Return the (X, Y) coordinate for the center point of the cell that contains the specified text.  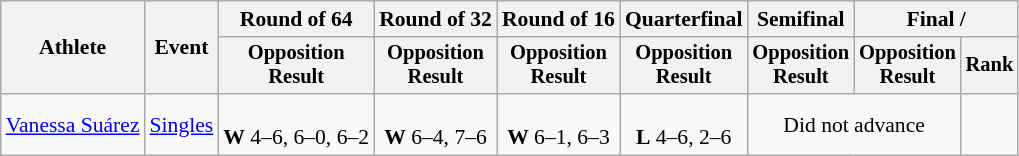
Singles (182, 124)
W 6–4, 7–6 (436, 124)
Final / (936, 19)
Did not advance (854, 124)
Quarterfinal (684, 19)
Athlete (73, 48)
L 4–6, 2–6 (684, 124)
Vanessa Suárez (73, 124)
Rank (990, 66)
Round of 64 (296, 19)
Round of 32 (436, 19)
Event (182, 48)
Round of 16 (558, 19)
Semifinal (800, 19)
W 6–1, 6–3 (558, 124)
W 4–6, 6–0, 6–2 (296, 124)
